Determine the [X, Y] coordinate at the center of the cell enclosing the given text.  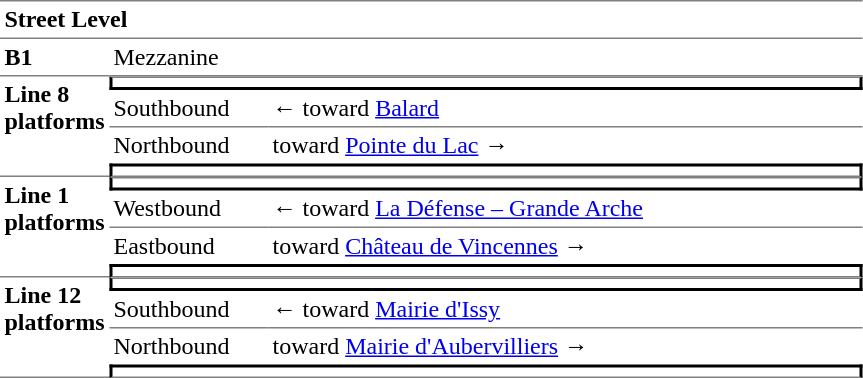
← toward La Défense – Grande Arche [565, 209]
B1 [54, 58]
toward Château de Vincennes → [565, 246]
← toward Mairie d'Issy [565, 310]
toward Pointe du Lac → [565, 146]
Line 1 platforms [54, 227]
Line 12 platforms [54, 328]
Mezzanine [486, 58]
← toward Balard [565, 109]
Westbound [188, 209]
Eastbound [188, 246]
Line 8 platforms [54, 126]
Street Level [431, 20]
toward Mairie d'Aubervilliers → [565, 346]
